Identify which cell holds the provided text, then report its (X, Y) central coordinate. 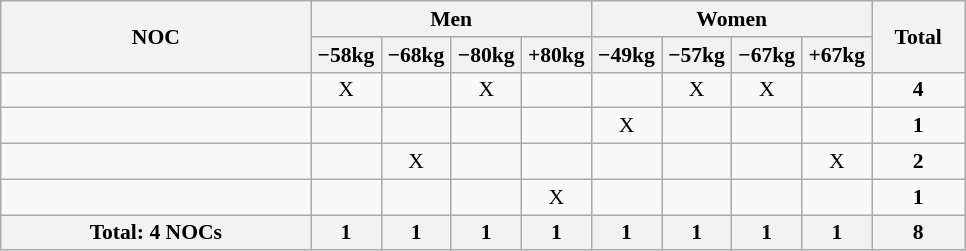
+67kg (837, 55)
−80kg (486, 55)
−57kg (697, 55)
−49kg (626, 55)
−67kg (767, 55)
Total (918, 36)
Men (451, 19)
−58kg (346, 55)
+80kg (556, 55)
NOC (156, 36)
Total: 4 NOCs (156, 233)
Women (731, 19)
−68kg (416, 55)
8 (918, 233)
2 (918, 162)
4 (918, 90)
